Determine the [X, Y] coordinate at the center of the cell enclosing the given text.  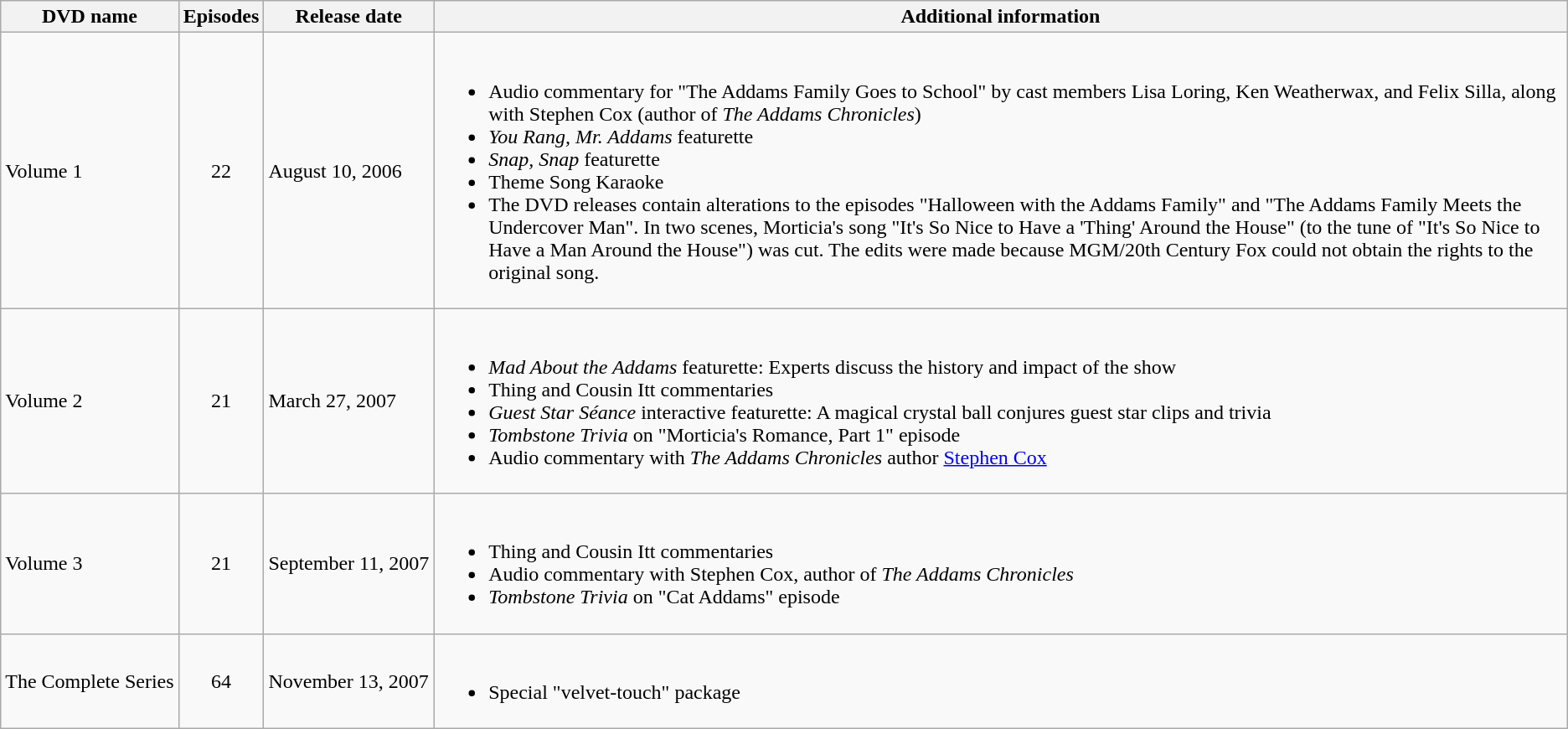
Additional information [1001, 17]
Volume 1 [90, 171]
Special "velvet-touch" package [1001, 680]
March 27, 2007 [348, 401]
Volume 2 [90, 401]
November 13, 2007 [348, 680]
Release date [348, 17]
Episodes [221, 17]
The Complete Series [90, 680]
September 11, 2007 [348, 563]
DVD name [90, 17]
Volume 3 [90, 563]
August 10, 2006 [348, 171]
22 [221, 171]
64 [221, 680]
Thing and Cousin Itt commentariesAudio commentary with Stephen Cox, author of The Addams ChroniclesTombstone Trivia on "Cat Addams" episode [1001, 563]
